Pinpoint the cell where the given text exists, returning its (x, y) midpoint coordinate. 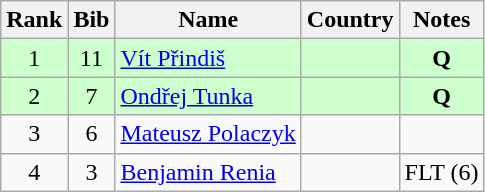
Notes (442, 20)
2 (34, 96)
11 (92, 58)
Mateusz Polaczyk (208, 134)
Bib (92, 20)
Benjamin Renia (208, 172)
Ondřej Tunka (208, 96)
1 (34, 58)
6 (92, 134)
7 (92, 96)
Vít Přindiš (208, 58)
4 (34, 172)
FLT (6) (442, 172)
Name (208, 20)
Country (350, 20)
Rank (34, 20)
